Find where the given text appears and provide that cell's center as [x, y] coordinate. 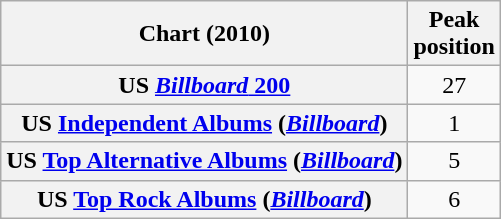
27 [454, 85]
6 [454, 199]
Peak position [454, 34]
US Independent Albums (Billboard) [204, 123]
US Top Rock Albums (Billboard) [204, 199]
US Billboard 200 [204, 85]
Chart (2010) [204, 34]
1 [454, 123]
5 [454, 161]
US Top Alternative Albums (Billboard) [204, 161]
